For the text-containing cell, return its midpoint in [x, y] coordinate format. 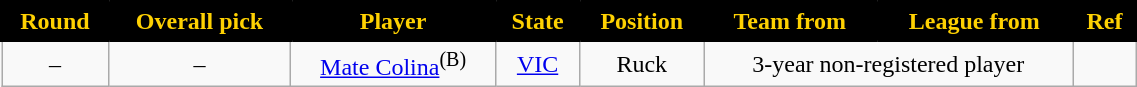
Round [56, 22]
VIC [537, 64]
Player [394, 22]
3-year non-registered player [888, 64]
Ruck [642, 64]
Team from [790, 22]
State [537, 22]
League from [974, 22]
Mate Colina(B) [394, 64]
Ref [1104, 22]
Overall pick [199, 22]
Position [642, 22]
